Detect which cell encompasses the target text, then output its (x, y) center coordinate. 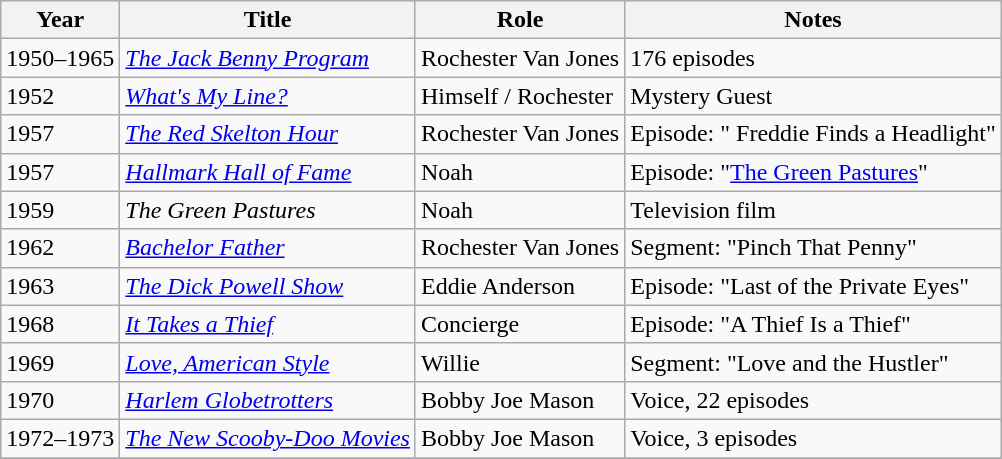
176 episodes (814, 58)
Himself / Rochester (520, 96)
Voice, 3 episodes (814, 438)
Television film (814, 210)
1968 (60, 324)
Episode: " Freddie Finds a Headlight" (814, 134)
Title (268, 20)
Hallmark Hall of Fame (268, 172)
Episode: "A Thief Is a Thief" (814, 324)
Year (60, 20)
Episode: "Last of the Private Eyes" (814, 286)
1969 (60, 362)
Role (520, 20)
1972–1973 (60, 438)
Concierge (520, 324)
Eddie Anderson (520, 286)
Segment: "Pinch That Penny" (814, 248)
Harlem Globetrotters (268, 400)
1952 (60, 96)
The Dick Powell Show (268, 286)
Segment: "Love and the Hustler" (814, 362)
1962 (60, 248)
Episode: "The Green Pastures" (814, 172)
Willie (520, 362)
1970 (60, 400)
It Takes a Thief (268, 324)
What's My Line? (268, 96)
1959 (60, 210)
The New Scooby-Doo Movies (268, 438)
1963 (60, 286)
The Jack Benny Program (268, 58)
Love, American Style (268, 362)
Voice, 22 episodes (814, 400)
1950–1965 (60, 58)
Mystery Guest (814, 96)
Bachelor Father (268, 248)
The Red Skelton Hour (268, 134)
The Green Pastures (268, 210)
Notes (814, 20)
